Capture the cell that displays the provided text and extract its (x, y) central coordinate. 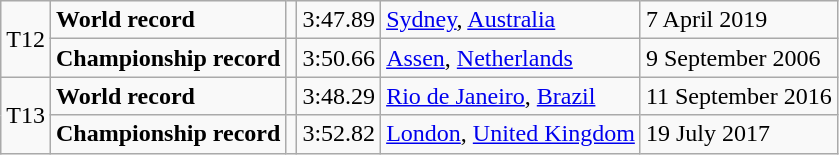
9 September 2006 (738, 58)
T12 (26, 39)
3:48.29 (339, 96)
Sydney, Australia (511, 20)
T13 (26, 115)
19 July 2017 (738, 134)
3:47.89 (339, 20)
London, United Kingdom (511, 134)
Rio de Janeiro, Brazil (511, 96)
Assen, Netherlands (511, 58)
11 September 2016 (738, 96)
3:52.82 (339, 134)
3:50.66 (339, 58)
7 April 2019 (738, 20)
